Return the [x, y] coordinate for the center point of the cell that contains the specified text.  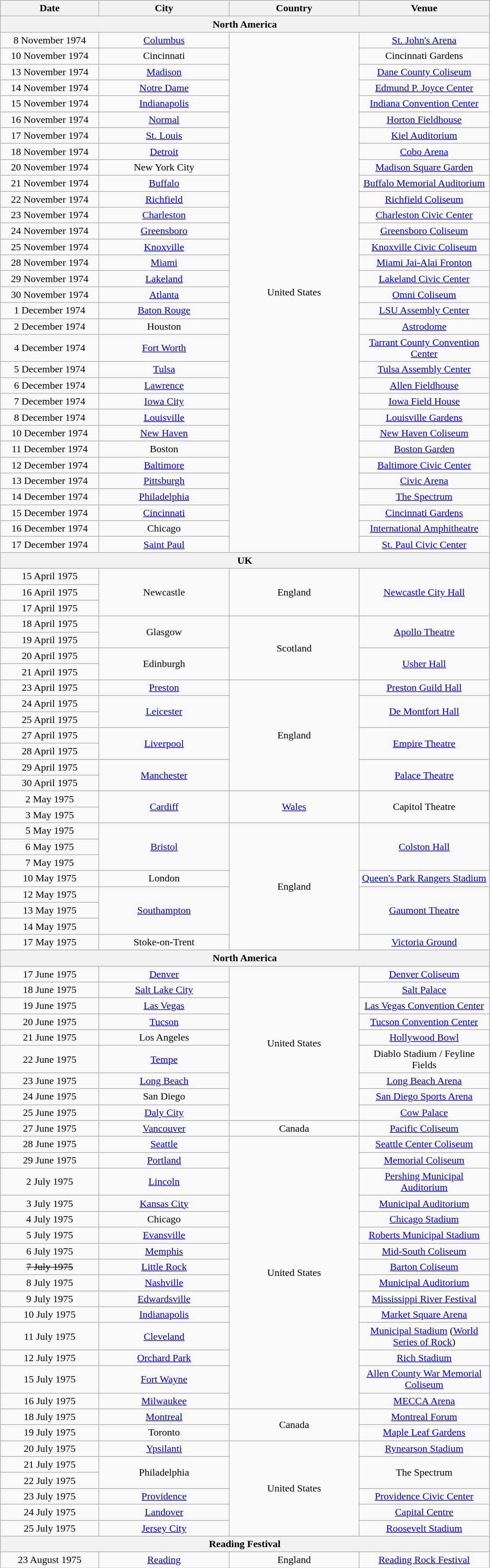
23 August 1975 [50, 1560]
23 June 1975 [50, 1081]
Lincoln [164, 1182]
Landover [164, 1512]
Buffalo Memorial Auditorium [424, 183]
18 April 1975 [50, 624]
25 June 1975 [50, 1112]
Astrodome [424, 326]
Providence Civic Center [424, 1496]
Iowa City [164, 401]
23 April 1975 [50, 687]
6 July 1975 [50, 1251]
Houston [164, 326]
Los Angeles [164, 1038]
New Haven Coliseum [424, 433]
Saint Paul [164, 545]
Richfield [164, 199]
Las Vegas [164, 1006]
Pershing Municipal Auditorium [424, 1182]
Madison Square Garden [424, 167]
Reading Rock Festival [424, 1560]
Nashville [164, 1283]
Notre Dame [164, 88]
Wales [294, 807]
27 April 1975 [50, 736]
7 May 1975 [50, 863]
12 December 1974 [50, 465]
10 July 1975 [50, 1315]
13 November 1974 [50, 72]
Charleston [164, 215]
25 July 1975 [50, 1528]
23 November 1974 [50, 215]
30 April 1975 [50, 783]
1 December 1974 [50, 311]
St. Louis [164, 135]
5 December 1974 [50, 369]
9 July 1975 [50, 1299]
Leicester [164, 711]
Hollywood Bowl [424, 1038]
LSU Assembly Center [424, 311]
Preston [164, 687]
18 June 1975 [50, 990]
Civic Arena [424, 481]
Las Vegas Convention Center [424, 1006]
New York City [164, 167]
21 July 1975 [50, 1464]
17 June 1975 [50, 974]
16 December 1974 [50, 529]
Edinburgh [164, 664]
28 June 1975 [50, 1144]
Manchester [164, 775]
Milwaukee [164, 1401]
Lakeland [164, 279]
Liverpool [164, 743]
Glasgow [164, 632]
16 November 1974 [50, 120]
21 June 1975 [50, 1038]
Date [50, 8]
15 July 1975 [50, 1379]
Denver Coliseum [424, 974]
15 December 1974 [50, 513]
Toronto [164, 1433]
2 December 1974 [50, 326]
12 May 1975 [50, 894]
Salt Palace [424, 990]
5 July 1975 [50, 1235]
25 April 1975 [50, 719]
Long Beach Arena [424, 1081]
Charleston Civic Center [424, 215]
24 April 1975 [50, 703]
Capital Centre [424, 1512]
Reading [164, 1560]
20 June 1975 [50, 1022]
Mid-South Coliseum [424, 1251]
3 July 1975 [50, 1203]
Cow Palace [424, 1112]
Atlanta [164, 295]
Stoke-on-Trent [164, 942]
Victoria Ground [424, 942]
Long Beach [164, 1081]
20 July 1975 [50, 1448]
Baton Rouge [164, 311]
12 July 1975 [50, 1358]
Rynearson Stadium [424, 1448]
18 November 1974 [50, 151]
Seattle Center Coliseum [424, 1144]
Apollo Theatre [424, 632]
19 June 1975 [50, 1006]
24 June 1975 [50, 1097]
Barton Coliseum [424, 1267]
Queen's Park Rangers Stadium [424, 878]
19 April 1975 [50, 640]
17 November 1974 [50, 135]
Mississippi River Festival [424, 1299]
Lawrence [164, 385]
29 November 1974 [50, 279]
13 December 1974 [50, 481]
21 April 1975 [50, 672]
Pittsburgh [164, 481]
14 December 1974 [50, 497]
23 July 1975 [50, 1496]
11 July 1975 [50, 1336]
Newcastle City Hall [424, 592]
Fort Wayne [164, 1379]
Usher Hall [424, 664]
Ypsilanti [164, 1448]
Orchard Park [164, 1358]
San Diego [164, 1097]
18 July 1975 [50, 1417]
Newcastle [164, 592]
De Montfort Hall [424, 711]
22 June 1975 [50, 1059]
22 November 1974 [50, 199]
Diablo Stadium / Feyline Fields [424, 1059]
20 April 1975 [50, 656]
Boston Garden [424, 449]
Maple Leaf Gardens [424, 1433]
Cardiff [164, 807]
Fort Worth [164, 348]
Market Square Arena [424, 1315]
Allen Fieldhouse [424, 385]
International Amphitheatre [424, 529]
Greensboro Coliseum [424, 231]
24 November 1974 [50, 231]
Iowa Field House [424, 401]
3 May 1975 [50, 815]
Columbus [164, 40]
Memorial Coliseum [424, 1160]
17 May 1975 [50, 942]
St. John's Arena [424, 40]
7 July 1975 [50, 1267]
Roosevelt Stadium [424, 1528]
Pacific Coliseum [424, 1128]
10 May 1975 [50, 878]
Chicago Stadium [424, 1219]
Portland [164, 1160]
Bristol [164, 847]
Buffalo [164, 183]
Roberts Municipal Stadium [424, 1235]
Seattle [164, 1144]
Tarrant County Convention Center [424, 348]
10 December 1974 [50, 433]
2 May 1975 [50, 799]
Scotland [294, 648]
Colston Hall [424, 847]
14 November 1974 [50, 88]
Tulsa [164, 369]
Providence [164, 1496]
5 May 1975 [50, 831]
Richfield Coliseum [424, 199]
19 July 1975 [50, 1433]
11 December 1974 [50, 449]
22 July 1975 [50, 1480]
Daly City [164, 1112]
15 November 1974 [50, 104]
Salt Lake City [164, 990]
Empire Theatre [424, 743]
MECCA Arena [424, 1401]
4 December 1974 [50, 348]
London [164, 878]
Jersey City [164, 1528]
Memphis [164, 1251]
Indiana Convention Center [424, 104]
16 July 1975 [50, 1401]
21 November 1974 [50, 183]
Louisville Gardens [424, 417]
Tucson Convention Center [424, 1022]
St. Paul Civic Center [424, 545]
Boston [164, 449]
Baltimore [164, 465]
Kansas City [164, 1203]
Miami [164, 263]
Allen County War Memorial Coliseum [424, 1379]
Detroit [164, 151]
Preston Guild Hall [424, 687]
Normal [164, 120]
6 December 1974 [50, 385]
Greensboro [164, 231]
Southampton [164, 910]
7 December 1974 [50, 401]
Cobo Arena [424, 151]
Horton Fieldhouse [424, 120]
Vancouver [164, 1128]
Venue [424, 8]
25 November 1974 [50, 247]
15 April 1975 [50, 576]
28 April 1975 [50, 751]
16 April 1975 [50, 592]
City [164, 8]
24 July 1975 [50, 1512]
14 May 1975 [50, 926]
Capitol Theatre [424, 807]
Louisville [164, 417]
6 May 1975 [50, 847]
Cleveland [164, 1336]
New Haven [164, 433]
Denver [164, 974]
20 November 1974 [50, 167]
Palace Theatre [424, 775]
2 July 1975 [50, 1182]
Evansville [164, 1235]
Lakeland Civic Center [424, 279]
San Diego Sports Arena [424, 1097]
Edwardsville [164, 1299]
Knoxville [164, 247]
Baltimore Civic Center [424, 465]
Madison [164, 72]
Tempe [164, 1059]
8 July 1975 [50, 1283]
Gaumont Theatre [424, 910]
10 November 1974 [50, 56]
8 December 1974 [50, 417]
Knoxville Civic Coliseum [424, 247]
13 May 1975 [50, 910]
Tucson [164, 1022]
Tulsa Assembly Center [424, 369]
UK [245, 560]
Municipal Stadium (World Series of Rock) [424, 1336]
Rich Stadium [424, 1358]
Omni Coliseum [424, 295]
Montreal [164, 1417]
30 November 1974 [50, 295]
27 June 1975 [50, 1128]
17 December 1974 [50, 545]
Dane County Coliseum [424, 72]
Country [294, 8]
Montreal Forum [424, 1417]
29 June 1975 [50, 1160]
Miami Jai-Alai Fronton [424, 263]
17 April 1975 [50, 608]
Edmund P. Joyce Center [424, 88]
28 November 1974 [50, 263]
Kiel Auditorium [424, 135]
Reading Festival [245, 1544]
29 April 1975 [50, 767]
4 July 1975 [50, 1219]
8 November 1974 [50, 40]
Little Rock [164, 1267]
